Locate the cell with the specified text and output its [x, y] center coordinate. 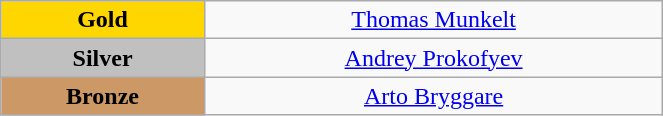
Andrey Prokofyev [433, 58]
Silver [103, 58]
Thomas Munkelt [433, 20]
Bronze [103, 96]
Gold [103, 20]
Arto Bryggare [433, 96]
